Locate the cell with the specified text and output its [x, y] center coordinate. 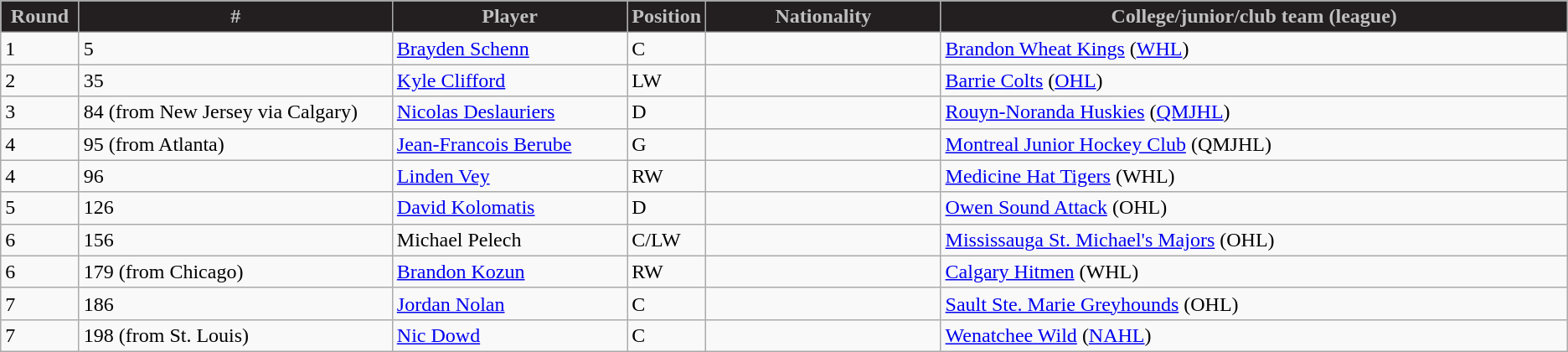
Jordan Nolan [509, 303]
Round [40, 17]
Linden Vey [509, 176]
198 (from St. Louis) [235, 335]
Jean-Francois Berube [509, 144]
Kyle Clifford [509, 80]
Wenatchee Wild (NAHL) [1254, 335]
Sault Ste. Marie Greyhounds (OHL) [1254, 303]
Medicine Hat Tigers (WHL) [1254, 176]
Brandon Kozun [509, 272]
Nationality [824, 17]
Owen Sound Attack (OHL) [1254, 208]
Brayden Schenn [509, 49]
1 [40, 49]
Michael Pelech [509, 240]
Brandon Wheat Kings (WHL) [1254, 49]
David Kolomatis [509, 208]
C/LW [667, 240]
179 (from Chicago) [235, 272]
156 [235, 240]
Position [667, 17]
Nicolas Deslauriers [509, 112]
G [667, 144]
126 [235, 208]
Rouyn-Noranda Huskies (QMJHL) [1254, 112]
3 [40, 112]
College/junior/club team (league) [1254, 17]
Barrie Colts (OHL) [1254, 80]
# [235, 17]
84 (from New Jersey via Calgary) [235, 112]
Player [509, 17]
35 [235, 80]
LW [667, 80]
96 [235, 176]
Nic Dowd [509, 335]
2 [40, 80]
95 (from Atlanta) [235, 144]
Montreal Junior Hockey Club (QMJHL) [1254, 144]
Calgary Hitmen (WHL) [1254, 272]
Mississauga St. Michael's Majors (OHL) [1254, 240]
186 [235, 303]
